Return the [x, y] coordinate for the center point of the cell that contains the specified text.  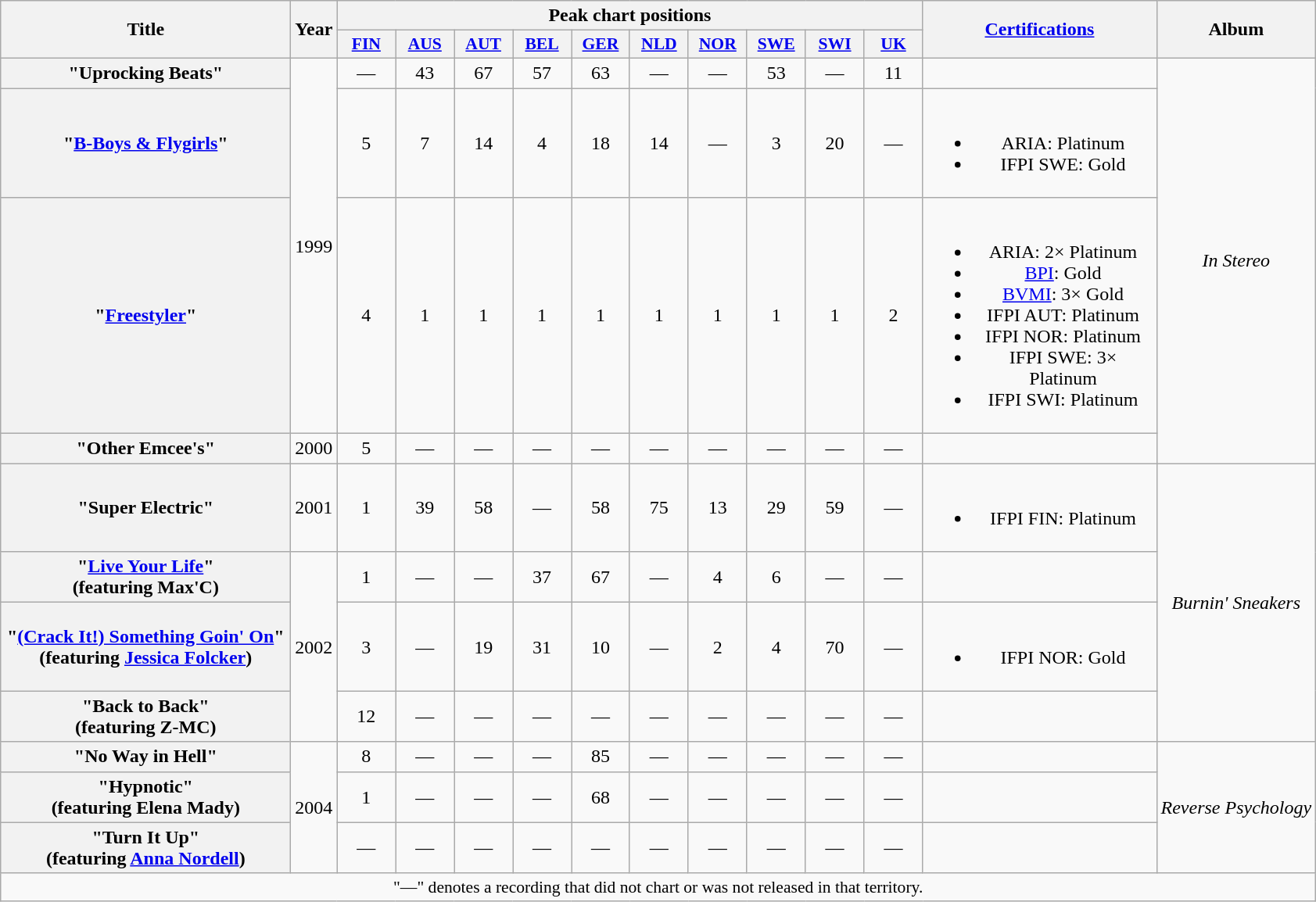
ARIA: 2× PlatinumBPI: GoldBVMI: 3× GoldIFPI AUT: PlatinumIFPI NOR: PlatinumIFPI SWE: 3× PlatinumIFPI SWI: Platinum [1040, 316]
75 [658, 508]
Year [314, 30]
BEL [543, 45]
In Stereo [1236, 260]
39 [425, 508]
8 [366, 757]
SWI [835, 45]
"—" denotes a recording that did not chart or was not released in that territory. [658, 887]
2002 [314, 647]
Burnin' Sneakers [1236, 603]
"Super Electric" [145, 508]
59 [835, 508]
63 [601, 73]
"Live Your Life"(featuring Max'C) [145, 577]
18 [601, 142]
57 [543, 73]
7 [425, 142]
11 [893, 73]
85 [601, 757]
"No Way in Hell" [145, 757]
"Hypnotic"(featuring Elena Mady) [145, 797]
SWE [776, 45]
AUS [425, 45]
20 [835, 142]
2004 [314, 807]
10 [601, 647]
NOR [718, 45]
43 [425, 73]
Album [1236, 30]
37 [543, 577]
IFPI FIN: Platinum [1040, 508]
IFPI NOR: Gold [1040, 647]
2000 [314, 449]
FIN [366, 45]
"Back to Back"(featuring Z-MC) [145, 716]
68 [601, 797]
Title [145, 30]
12 [366, 716]
AUT [483, 45]
Certifications [1040, 30]
"(Crack It!) Something Goin' On"(featuring Jessica Folcker) [145, 647]
"Uprocking Beats" [145, 73]
ARIA: PlatinumIFPI SWE: Gold [1040, 142]
"B-Boys & Flygirls" [145, 142]
Reverse Psychology [1236, 807]
53 [776, 73]
GER [601, 45]
2001 [314, 508]
UK [893, 45]
13 [718, 508]
1999 [314, 245]
70 [835, 647]
6 [776, 577]
31 [543, 647]
"Turn It Up"(featuring Anna Nordell) [145, 847]
"Freestyler" [145, 316]
NLD [658, 45]
19 [483, 647]
29 [776, 508]
"Other Emcee's" [145, 449]
Peak chart positions [630, 16]
